Detect which cell encompasses the target text, then output its [x, y] center coordinate. 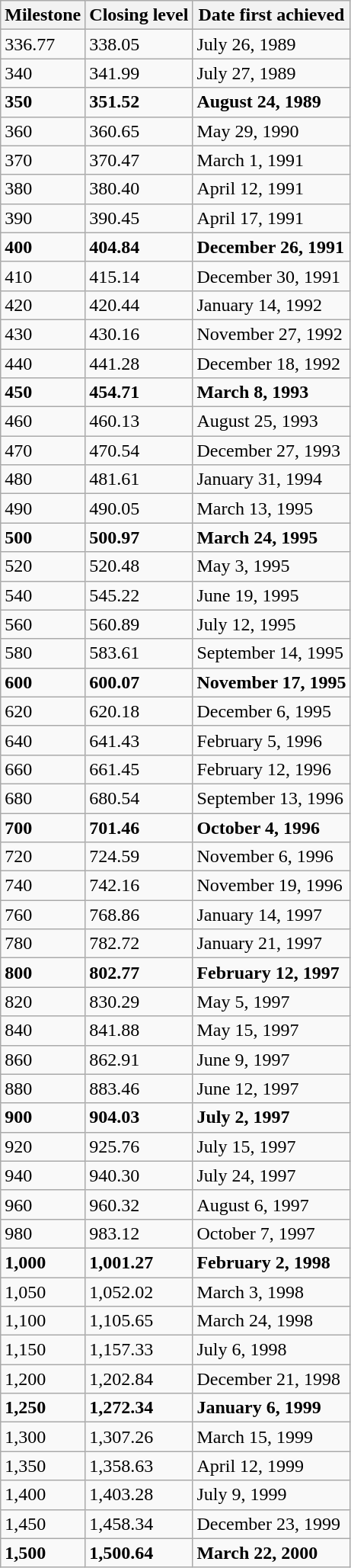
880 [43, 1089]
August 6, 1997 [271, 1204]
May 29, 1990 [271, 131]
February 5, 1996 [271, 740]
520.48 [139, 566]
March 8, 1993 [271, 393]
1,272.34 [139, 1408]
350 [43, 102]
983.12 [139, 1233]
760 [43, 915]
460.13 [139, 422]
Milestone [43, 15]
340 [43, 73]
July 24, 1997 [271, 1175]
1,500.64 [139, 1553]
925.76 [139, 1146]
545.22 [139, 595]
October 7, 1997 [271, 1233]
338.05 [139, 44]
940 [43, 1175]
841.88 [139, 1031]
August 24, 1989 [271, 102]
July 12, 1995 [271, 624]
470 [43, 451]
January 14, 1997 [271, 915]
March 15, 1999 [271, 1437]
September 14, 1995 [271, 653]
1,500 [43, 1553]
404.84 [139, 247]
481.61 [139, 479]
500.97 [139, 537]
November 6, 1996 [271, 857]
May 5, 1997 [271, 1002]
641.43 [139, 740]
1,050 [43, 1292]
November 19, 1996 [271, 886]
1,100 [43, 1321]
460 [43, 422]
440 [43, 364]
560.89 [139, 624]
March 13, 1995 [271, 508]
July 6, 1998 [271, 1350]
840 [43, 1031]
March 24, 1995 [271, 537]
390 [43, 218]
1,450 [43, 1524]
1,350 [43, 1466]
March 24, 1998 [271, 1321]
540 [43, 595]
July 15, 1997 [271, 1146]
July 9, 1999 [271, 1495]
724.59 [139, 857]
820 [43, 1002]
420.44 [139, 305]
430.16 [139, 334]
Closing level [139, 15]
June 9, 1997 [271, 1060]
800 [43, 973]
341.99 [139, 73]
1,358.63 [139, 1466]
July 2, 1997 [271, 1117]
January 14, 1992 [271, 305]
August 25, 1993 [271, 422]
1,250 [43, 1408]
520 [43, 566]
620 [43, 711]
1,400 [43, 1495]
720 [43, 857]
390.45 [139, 218]
441.28 [139, 364]
782.72 [139, 944]
April 12, 1991 [271, 189]
November 27, 1992 [271, 334]
1,202.84 [139, 1379]
1,458.34 [139, 1524]
620.18 [139, 711]
February 12, 1996 [271, 769]
680 [43, 798]
400 [43, 247]
April 17, 1991 [271, 218]
March 1, 1991 [271, 160]
660 [43, 769]
370.47 [139, 160]
420 [43, 305]
960 [43, 1204]
960.32 [139, 1204]
Date first achieved [271, 15]
1,157.33 [139, 1350]
May 3, 1995 [271, 566]
454.71 [139, 393]
December 27, 1993 [271, 451]
September 13, 1996 [271, 798]
1,000 [43, 1262]
600.07 [139, 682]
February 2, 1998 [271, 1262]
1,307.26 [139, 1437]
June 12, 1997 [271, 1089]
March 22, 2000 [271, 1553]
June 19, 1995 [271, 595]
780 [43, 944]
December 26, 1991 [271, 247]
740 [43, 886]
742.16 [139, 886]
920 [43, 1146]
430 [43, 334]
January 6, 1999 [271, 1408]
860 [43, 1060]
336.77 [43, 44]
January 31, 1994 [271, 479]
410 [43, 276]
490 [43, 508]
1,200 [43, 1379]
415.14 [139, 276]
980 [43, 1233]
November 17, 1995 [271, 682]
904.03 [139, 1117]
1,300 [43, 1437]
370 [43, 160]
380.40 [139, 189]
802.77 [139, 973]
830.29 [139, 1002]
1,052.02 [139, 1292]
1,150 [43, 1350]
900 [43, 1117]
380 [43, 189]
470.54 [139, 451]
October 4, 1996 [271, 827]
862.91 [139, 1060]
500 [43, 537]
360.65 [139, 131]
490.05 [139, 508]
July 27, 1989 [271, 73]
360 [43, 131]
768.86 [139, 915]
1,403.28 [139, 1495]
480 [43, 479]
661.45 [139, 769]
680.54 [139, 798]
450 [43, 393]
December 18, 1992 [271, 364]
640 [43, 740]
May 15, 1997 [271, 1031]
583.61 [139, 653]
883.46 [139, 1089]
March 3, 1998 [271, 1292]
December 21, 1998 [271, 1379]
January 21, 1997 [271, 944]
701.46 [139, 827]
July 26, 1989 [271, 44]
351.52 [139, 102]
December 6, 1995 [271, 711]
1,105.65 [139, 1321]
580 [43, 653]
February 12, 1997 [271, 973]
December 23, 1999 [271, 1524]
600 [43, 682]
December 30, 1991 [271, 276]
1,001.27 [139, 1262]
April 12, 1999 [271, 1466]
560 [43, 624]
700 [43, 827]
940.30 [139, 1175]
